Determine the [X, Y] coordinate at the center of the cell enclosing the given text.  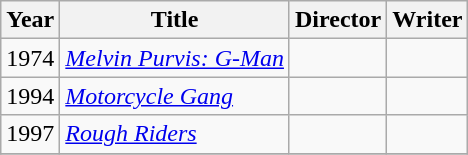
Melvin Purvis: G-Man [175, 58]
Motorcycle Gang [175, 96]
Title [175, 20]
1974 [30, 58]
1997 [30, 134]
Rough Riders [175, 134]
Director [338, 20]
Writer [428, 20]
Year [30, 20]
1994 [30, 96]
